Determine the (x, y) coordinate at the center of the cell enclosing the given text.  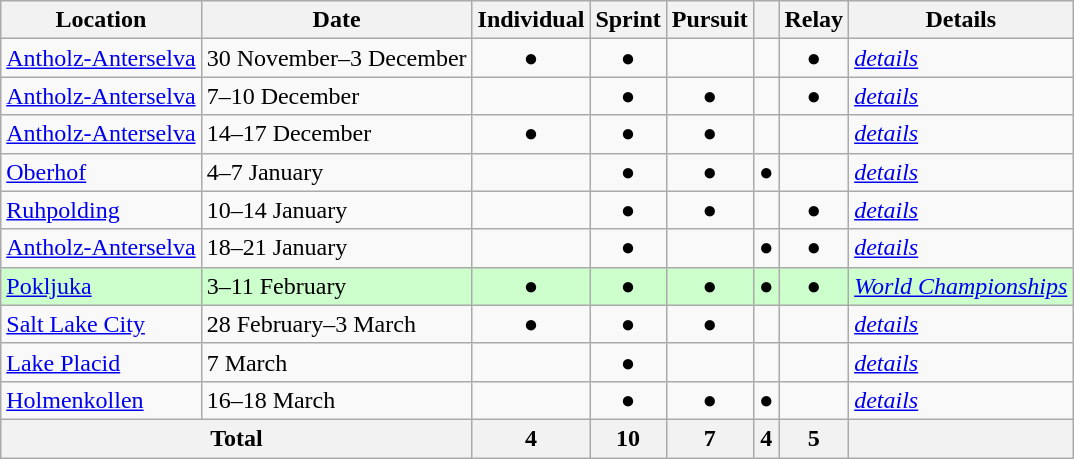
Sprint (628, 20)
Holmenkollen (101, 400)
Total (236, 438)
10 (628, 438)
30 November–3 December (336, 58)
14–17 December (336, 134)
18–21 January (336, 248)
7 March (336, 362)
4–7 January (336, 172)
5 (814, 438)
10–14 January (336, 210)
7–10 December (336, 96)
Oberhof (101, 172)
World Championships (961, 286)
Details (961, 20)
Ruhpolding (101, 210)
Pursuit (710, 20)
3–11 February (336, 286)
Lake Placid (101, 362)
Relay (814, 20)
28 February–3 March (336, 324)
Pokljuka (101, 286)
Location (101, 20)
16–18 March (336, 400)
Individual (531, 20)
Salt Lake City (101, 324)
7 (710, 438)
Date (336, 20)
